Detect which cell encompasses the target text, then output its [X, Y] center coordinate. 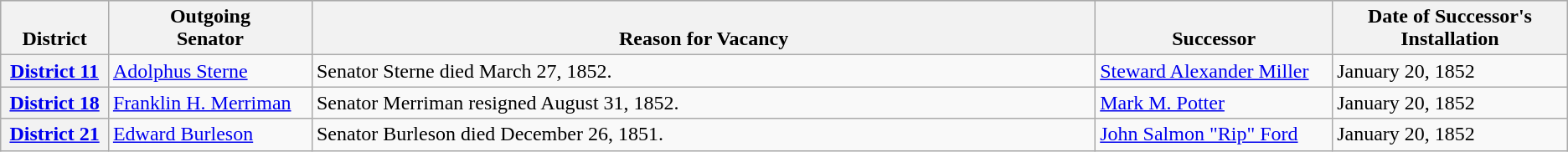
John Salmon "Rip" Ford [1215, 134]
Reason for Vacancy [704, 28]
Senator Merriman resigned August 31, 1852. [704, 103]
Franklin H. Merriman [209, 103]
District 11 [55, 71]
Edward Burleson [209, 134]
Senator Burleson died December 26, 1851. [704, 134]
District 21 [55, 134]
Date of Successor's Installation [1451, 28]
Steward Alexander Miller [1215, 71]
OutgoingSenator [209, 28]
Successor [1215, 28]
District 18 [55, 103]
Adolphus Sterne [209, 71]
Senator Sterne died March 27, 1852. [704, 71]
District [55, 28]
Mark M. Potter [1215, 103]
